For the text-containing cell, return its midpoint in (X, Y) coordinate format. 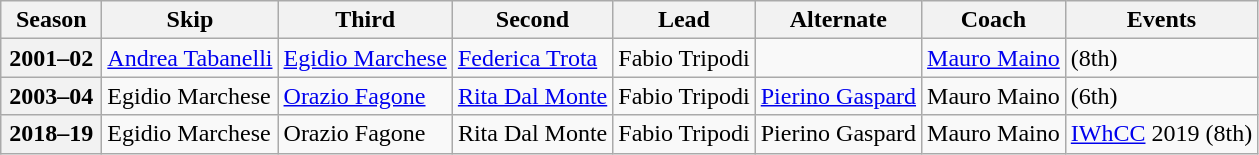
Lead (684, 20)
Skip (190, 20)
(8th) (1161, 58)
Second (532, 20)
2018–19 (52, 134)
Andrea Tabanelli (190, 58)
Alternate (838, 20)
2003–04 (52, 96)
(6th) (1161, 96)
IWhCC 2019 (8th) (1161, 134)
Events (1161, 20)
Coach (994, 20)
Season (52, 20)
Third (365, 20)
2001–02 (52, 58)
Federica Trota (532, 58)
